Scan for the cell matching the given text and deliver its (X, Y) coordinate at center. 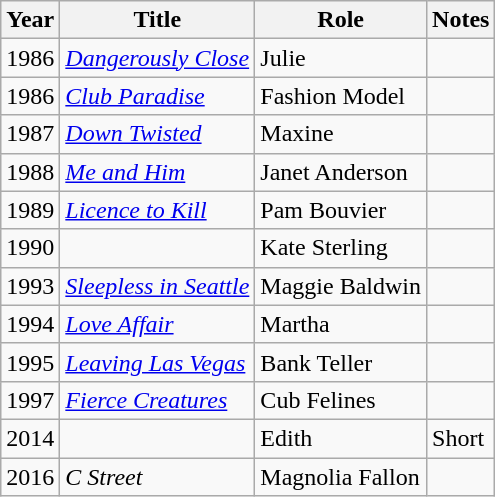
Sleepless in Seattle (158, 286)
Leaving Las Vegas (158, 362)
Maxine (341, 134)
Role (341, 20)
Title (158, 20)
Martha (341, 324)
Kate Sterling (341, 248)
1988 (30, 172)
Janet Anderson (341, 172)
Maggie Baldwin (341, 286)
1993 (30, 286)
1989 (30, 210)
Love Affair (158, 324)
Year (30, 20)
C Street (158, 477)
Cub Felines (341, 400)
Pam Bouvier (341, 210)
Club Paradise (158, 96)
1997 (30, 400)
Licence to Kill (158, 210)
Bank Teller (341, 362)
Fashion Model (341, 96)
Dangerously Close (158, 58)
1987 (30, 134)
Notes (461, 20)
Julie (341, 58)
1994 (30, 324)
1990 (30, 248)
Short (461, 438)
2016 (30, 477)
Down Twisted (158, 134)
Fierce Creatures (158, 400)
2014 (30, 438)
Me and Him (158, 172)
Edith (341, 438)
Magnolia Fallon (341, 477)
1995 (30, 362)
